Provide the (X, Y) coordinate of the cell's center where the given text is located.  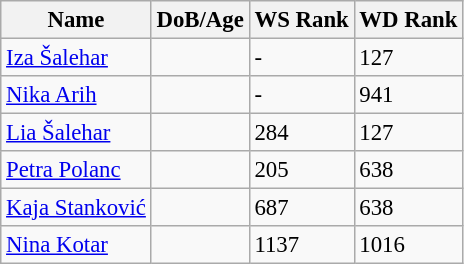
205 (302, 170)
687 (302, 208)
Petra Polanc (76, 170)
Nika Arih (76, 95)
1137 (302, 245)
Name (76, 20)
941 (408, 95)
Lia Šalehar (76, 133)
WD Rank (408, 20)
1016 (408, 245)
Iza Šalehar (76, 58)
WS Rank (302, 20)
Nina Kotar (76, 245)
Kaja Stanković (76, 208)
DoB/Age (200, 20)
284 (302, 133)
